Capture the cell that displays the provided text and extract its (x, y) central coordinate. 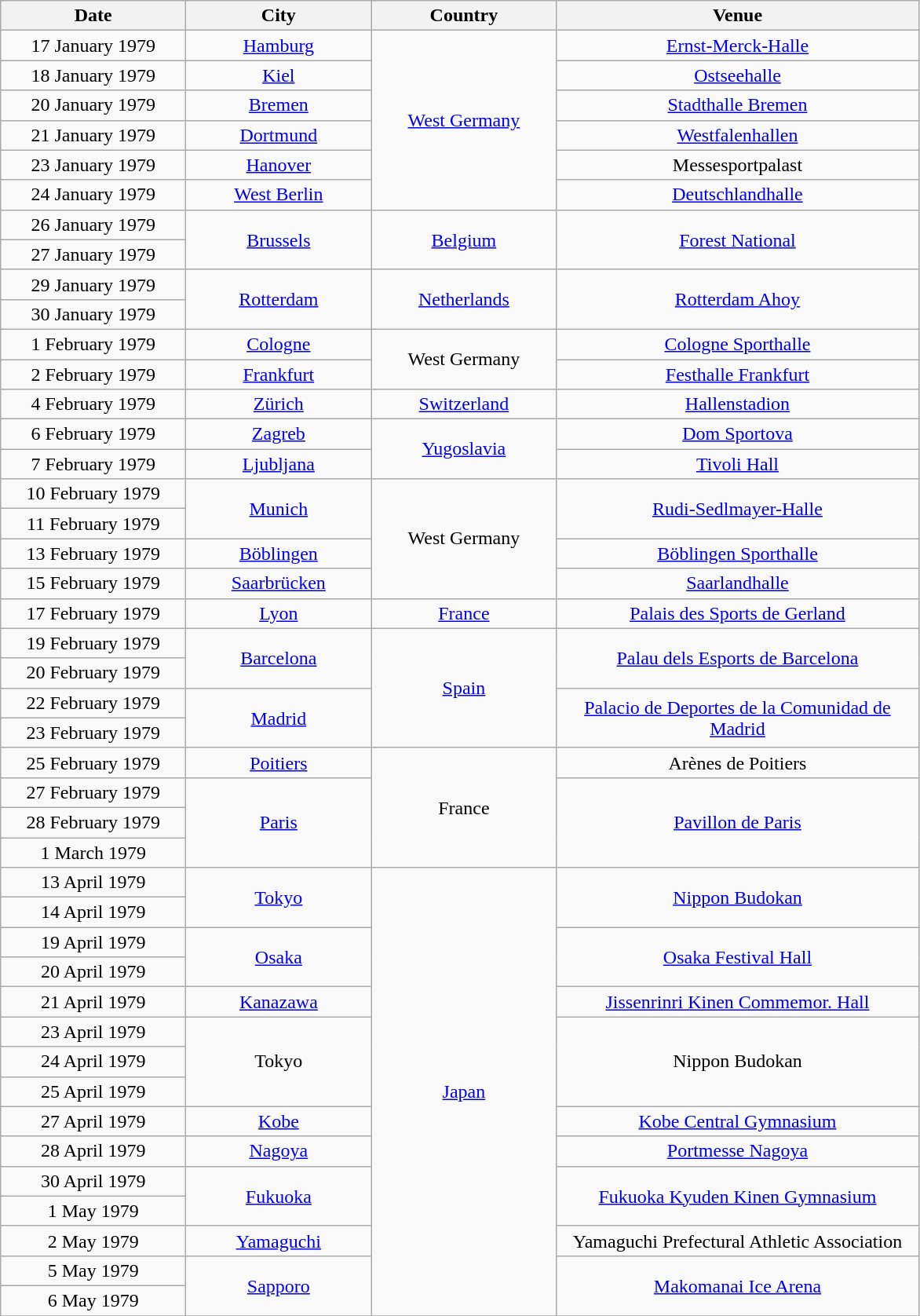
4 February 1979 (93, 404)
Yugoslavia (464, 449)
Sapporo (279, 1285)
29 January 1979 (93, 284)
28 April 1979 (93, 1151)
13 February 1979 (93, 554)
24 January 1979 (93, 195)
Lyon (279, 613)
Kanazawa (279, 1002)
Palais des Sports de Gerland (738, 613)
Böblingen Sporthalle (738, 554)
Festhalle Frankfurt (738, 375)
17 February 1979 (93, 613)
13 April 1979 (93, 883)
Pavillon de Paris (738, 822)
Dortmund (279, 135)
Rudi-Sedlmayer-Halle (738, 509)
Munich (279, 509)
Japan (464, 1091)
2 May 1979 (93, 1241)
City (279, 16)
Frankfurt (279, 375)
Hallenstadion (738, 404)
24 April 1979 (93, 1062)
Zürich (279, 404)
Hamburg (279, 46)
Ernst-Merck-Halle (738, 46)
Netherlands (464, 299)
Stadthalle Bremen (738, 105)
30 January 1979 (93, 314)
Dom Sportova (738, 434)
18 January 1979 (93, 75)
Hanover (279, 165)
Westfalenhallen (738, 135)
Tivoli Hall (738, 464)
23 January 1979 (93, 165)
Böblingen (279, 554)
Madrid (279, 718)
6 May 1979 (93, 1300)
11 February 1979 (93, 524)
Barcelona (279, 658)
Rotterdam (279, 299)
20 February 1979 (93, 673)
Yamaguchi (279, 1241)
22 February 1979 (93, 703)
Palau dels Esports de Barcelona (738, 658)
19 April 1979 (93, 942)
5 May 1979 (93, 1270)
21 April 1979 (93, 1002)
Fukuoka (279, 1196)
6 February 1979 (93, 434)
21 January 1979 (93, 135)
26 January 1979 (93, 225)
19 February 1979 (93, 643)
1 March 1979 (93, 852)
20 January 1979 (93, 105)
1 May 1979 (93, 1211)
30 April 1979 (93, 1181)
Yamaguchi Prefectural Athletic Association (738, 1241)
Portmesse Nagoya (738, 1151)
Poitiers (279, 762)
Osaka (279, 957)
Saarlandhalle (738, 583)
Rotterdam Ahoy (738, 299)
Palacio de Deportes de la Comunidad de Madrid (738, 718)
West Berlin (279, 195)
Makomanai Ice Arena (738, 1285)
Kobe Central Gymnasium (738, 1121)
15 February 1979 (93, 583)
Ljubljana (279, 464)
14 April 1979 (93, 912)
Ostseehalle (738, 75)
Kobe (279, 1121)
25 April 1979 (93, 1091)
10 February 1979 (93, 494)
27 January 1979 (93, 254)
Belgium (464, 239)
23 April 1979 (93, 1032)
Cologne Sporthalle (738, 344)
Jissenrinri Kinen Commemor. Hall (738, 1002)
Nagoya (279, 1151)
1 February 1979 (93, 344)
20 April 1979 (93, 972)
Messesportpalast (738, 165)
Kiel (279, 75)
Brussels (279, 239)
Country (464, 16)
Forest National (738, 239)
27 February 1979 (93, 792)
17 January 1979 (93, 46)
28 February 1979 (93, 822)
Saarbrücken (279, 583)
Switzerland (464, 404)
Zagreb (279, 434)
Deutschlandhalle (738, 195)
27 April 1979 (93, 1121)
Date (93, 16)
Osaka Festival Hall (738, 957)
Paris (279, 822)
Fukuoka Kyuden Kinen Gymnasium (738, 1196)
Venue (738, 16)
Cologne (279, 344)
Bremen (279, 105)
23 February 1979 (93, 733)
25 February 1979 (93, 762)
2 February 1979 (93, 375)
Arènes de Poitiers (738, 762)
7 February 1979 (93, 464)
Spain (464, 688)
